Find where the given text appears and provide that cell's center as (X, Y) coordinate. 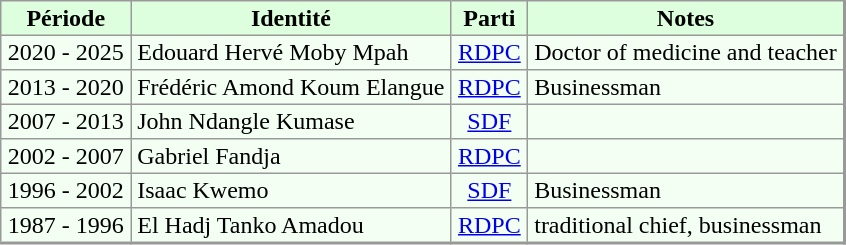
2013 - 2020 (66, 87)
Isaac Kwemo (290, 190)
2007 - 2013 (66, 121)
2020 - 2025 (66, 52)
Période (66, 18)
Doctor of medicine and teacher (686, 52)
El Hadj Tanko Amadou (290, 226)
1987 - 1996 (66, 226)
2002 - 2007 (66, 156)
Edouard Hervé Moby Mpah (290, 52)
traditional chief, businessman (686, 226)
Identité (290, 18)
Notes (686, 18)
Parti (489, 18)
Frédéric Amond Koum Elangue (290, 87)
Gabriel Fandja (290, 156)
John Ndangle Kumase (290, 121)
1996 - 2002 (66, 190)
